Pinpoint the cell where the given text exists, returning its (x, y) midpoint coordinate. 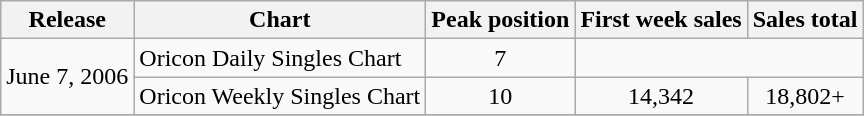
Oricon Daily Singles Chart (280, 58)
7 (500, 58)
10 (500, 96)
18,802+ (805, 96)
June 7, 2006 (68, 77)
Release (68, 20)
Sales total (805, 20)
First week sales (661, 20)
Oricon Weekly Singles Chart (280, 96)
Peak position (500, 20)
14,342 (661, 96)
Chart (280, 20)
